Extract the [x, y] coordinate from the center of the cell holding the provided text.  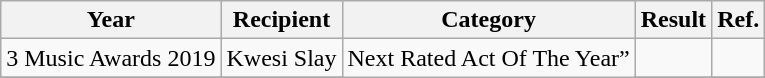
Recipient [282, 20]
Result [673, 20]
Next Rated Act Of The Year” [488, 58]
Year [111, 20]
Ref. [738, 20]
Kwesi Slay [282, 58]
3 Music Awards 2019 [111, 58]
Category [488, 20]
